Search for the cell housing the specified text and yield its [X, Y] center coordinate. 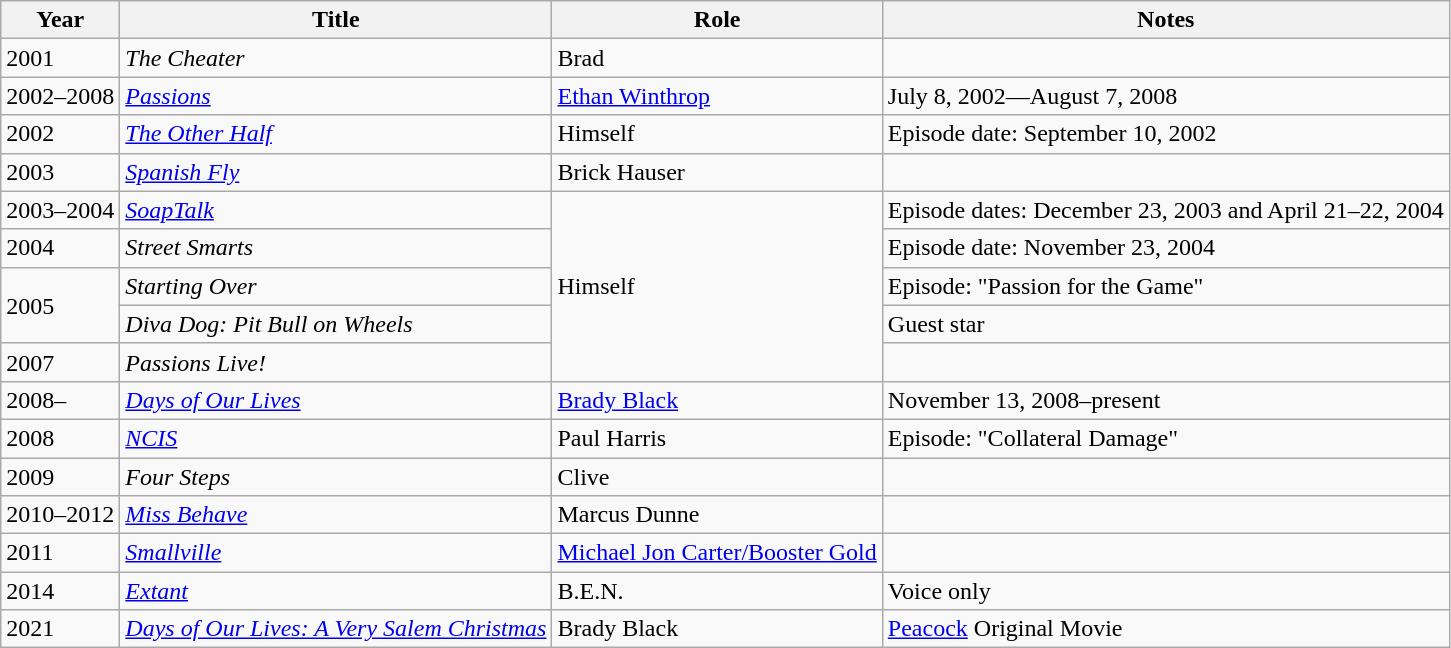
2008– [60, 400]
2008 [60, 438]
Notes [1166, 20]
Four Steps [336, 477]
2021 [60, 629]
Title [336, 20]
Street Smarts [336, 248]
SoapTalk [336, 210]
2002 [60, 134]
Smallville [336, 553]
2009 [60, 477]
2001 [60, 58]
Role [717, 20]
Episode date: September 10, 2002 [1166, 134]
2011 [60, 553]
Diva Dog: Pit Bull on Wheels [336, 324]
Episode date: November 23, 2004 [1166, 248]
Episode: "Collateral Damage" [1166, 438]
The Cheater [336, 58]
2005 [60, 305]
Guest star [1166, 324]
NCIS [336, 438]
Extant [336, 591]
Ethan Winthrop [717, 96]
2014 [60, 591]
Miss Behave [336, 515]
Brad [717, 58]
Episode dates: December 23, 2003 and April 21–22, 2004 [1166, 210]
Passions [336, 96]
The Other Half [336, 134]
2004 [60, 248]
Year [60, 20]
Passions Live! [336, 362]
Marcus Dunne [717, 515]
2003–2004 [60, 210]
2003 [60, 172]
2007 [60, 362]
B.E.N. [717, 591]
Days of Our Lives [336, 400]
2002–2008 [60, 96]
Michael Jon Carter/Booster Gold [717, 553]
November 13, 2008–present [1166, 400]
Starting Over [336, 286]
Episode: "Passion for the Game" [1166, 286]
Clive [717, 477]
July 8, 2002—August 7, 2008 [1166, 96]
Days of Our Lives: A Very Salem Christmas [336, 629]
Peacock Original Movie [1166, 629]
2010–2012 [60, 515]
Spanish Fly [336, 172]
Voice only [1166, 591]
Paul Harris [717, 438]
Brick Hauser [717, 172]
